Detect which cell encompasses the target text, then output its (X, Y) center coordinate. 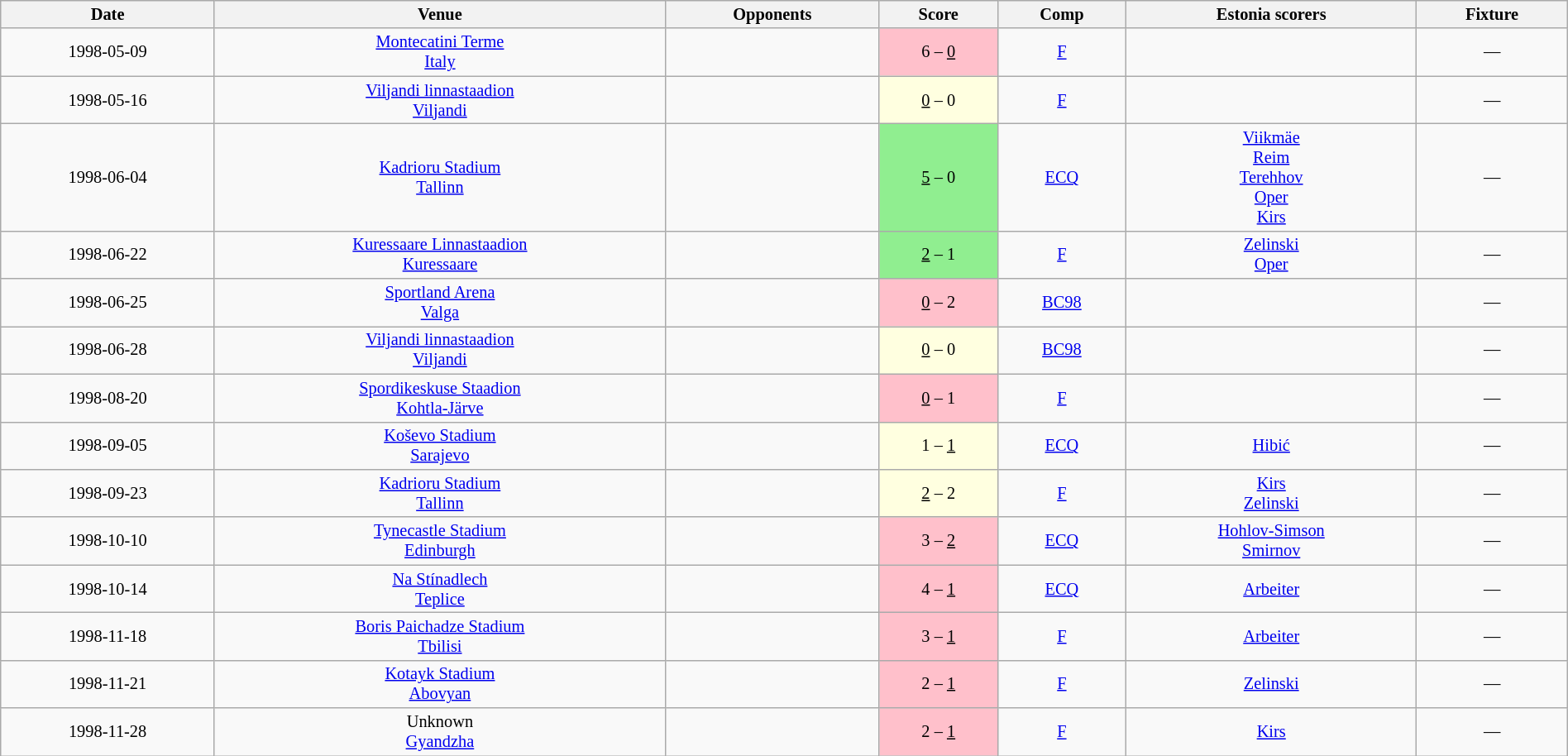
1998-05-09 (108, 52)
2 – 2 (938, 493)
3 – 1 (938, 636)
1998-06-04 (108, 177)
Fixture (1492, 14)
Zelinski (1272, 684)
0 – 1 (938, 398)
Tynecastle Stadium Edinburgh (440, 541)
Hohlov-Simson Smirnov (1272, 541)
1998-11-21 (108, 684)
Unknown Gyandzha (440, 732)
1998-10-14 (108, 589)
Kuressaare LinnastaadionKuressaare (440, 255)
5 – 0 (938, 177)
1998-06-22 (108, 255)
Score (938, 14)
Kotayk Stadium Abovyan (440, 684)
1998-06-25 (108, 303)
4 – 1 (938, 589)
1998-09-23 (108, 493)
1 – 1 (938, 446)
Koševo Stadium Sarajevo (440, 446)
Kirs (1272, 732)
Boris Paichadze Stadium Tbilisi (440, 636)
Zelinski Oper (1272, 255)
1998-05-16 (108, 100)
Viikmäe Reim Terehhov Oper Kirs (1272, 177)
Opponents (772, 14)
0 – 2 (938, 303)
Kirs Zelinski (1272, 493)
1998-11-18 (108, 636)
1998-10-10 (108, 541)
Hibić (1272, 446)
6 – 0 (938, 52)
3 – 2 (938, 541)
1998-11-28 (108, 732)
Na Stínadlech Teplice (440, 589)
Spordikeskuse StaadionKohtla-Järve (440, 398)
1998-06-28 (108, 350)
Comp (1062, 14)
1998-08-20 (108, 398)
Date (108, 14)
Venue (440, 14)
Sportland Arena Valga (440, 303)
Estonia scorers (1272, 14)
Montecatini TermeItaly (440, 52)
1998-09-05 (108, 446)
